Identify which cell holds the provided text, then report its [x, y] central coordinate. 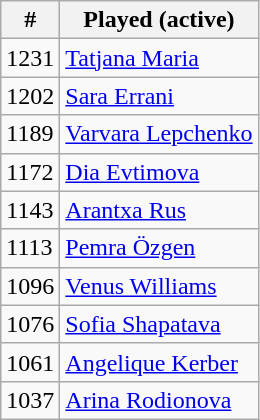
1113 [30, 248]
1172 [30, 172]
Angelique Kerber [159, 362]
# [30, 20]
Arina Rodionova [159, 400]
Arantxa Rus [159, 210]
Pemra Özgen [159, 248]
1231 [30, 58]
Dia Evtimova [159, 172]
Sara Errani [159, 96]
1202 [30, 96]
Sofia Shapatava [159, 324]
Tatjana Maria [159, 58]
1189 [30, 134]
1096 [30, 286]
Varvara Lepchenko [159, 134]
1061 [30, 362]
1076 [30, 324]
Venus Williams [159, 286]
1143 [30, 210]
1037 [30, 400]
Played (active) [159, 20]
